Scan for the cell matching the given text and deliver its [X, Y] coordinate at center. 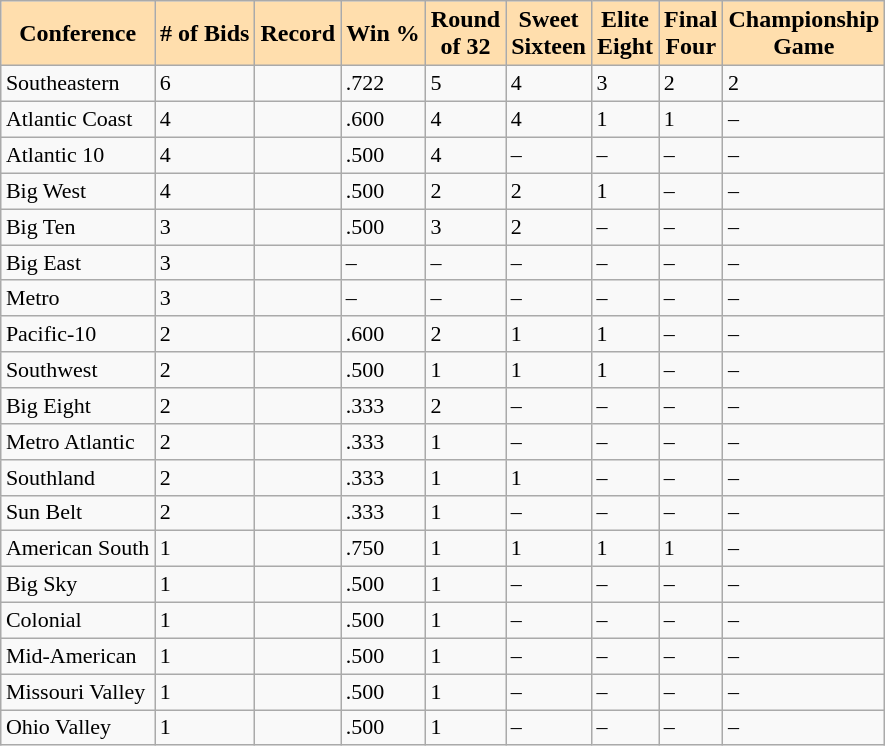
Round of 32 [465, 34]
.722 [384, 84]
Big Eight [78, 406]
Record [298, 34]
Metro Atlantic [78, 441]
Elite Eight [624, 34]
Atlantic 10 [78, 155]
Sweet Sixteen [549, 34]
Southwest [78, 370]
Pacific-10 [78, 334]
Big Sky [78, 585]
Colonial [78, 620]
Championship Game [804, 34]
6 [204, 84]
Metro [78, 298]
Conference [78, 34]
Win % [384, 34]
Ohio Valley [78, 728]
# of Bids [204, 34]
5 [465, 84]
Southland [78, 477]
Atlantic Coast [78, 120]
Mid-American [78, 656]
.750 [384, 549]
Final Four [691, 34]
Sun Belt [78, 513]
Big Ten [78, 227]
American South [78, 549]
Southeastern [78, 84]
Big East [78, 263]
Missouri Valley [78, 692]
Big West [78, 191]
